Provide the (X, Y) coordinate of the cell's center where the given text is located.  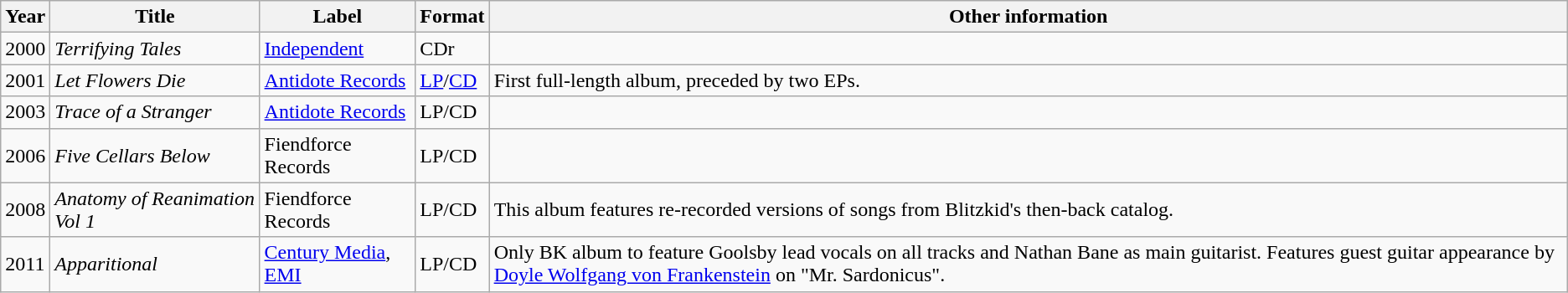
2008 (25, 209)
Trace of a Stranger (155, 112)
This album features re-recorded versions of songs from Blitzkid's then-back catalog. (1029, 209)
Format (452, 17)
Apparitional (155, 265)
Terrifying Tales (155, 49)
Title (155, 17)
2011 (25, 265)
Other information (1029, 17)
Let Flowers Die (155, 80)
Year (25, 17)
Independent (338, 49)
2001 (25, 80)
Label (338, 17)
CDr (452, 49)
2006 (25, 156)
Century Media, EMI (338, 265)
First full-length album, preceded by two EPs. (1029, 80)
2000 (25, 49)
Five Cellars Below (155, 156)
2003 (25, 112)
Anatomy of Reanimation Vol 1 (155, 209)
